For the text-containing cell, return its midpoint in (X, Y) coordinate format. 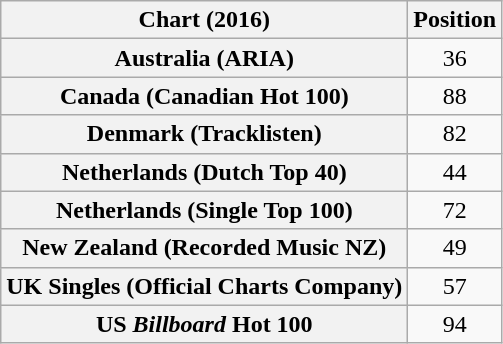
UK Singles (Official Charts Company) (204, 286)
Canada (Canadian Hot 100) (204, 96)
72 (455, 210)
88 (455, 96)
82 (455, 134)
Netherlands (Dutch Top 40) (204, 172)
Australia (ARIA) (204, 58)
US Billboard Hot 100 (204, 324)
36 (455, 58)
94 (455, 324)
Position (455, 20)
Chart (2016) (204, 20)
Denmark (Tracklisten) (204, 134)
57 (455, 286)
44 (455, 172)
New Zealand (Recorded Music NZ) (204, 248)
49 (455, 248)
Netherlands (Single Top 100) (204, 210)
